Search for the cell housing the specified text and yield its (X, Y) center coordinate. 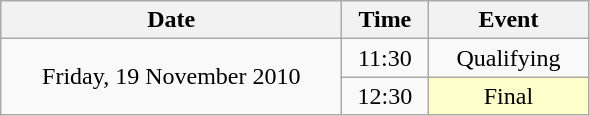
11:30 (385, 58)
Final (508, 96)
12:30 (385, 96)
Qualifying (508, 58)
Friday, 19 November 2010 (172, 77)
Event (508, 20)
Time (385, 20)
Date (172, 20)
